Find where the given text appears and provide that cell's center as (X, Y) coordinate. 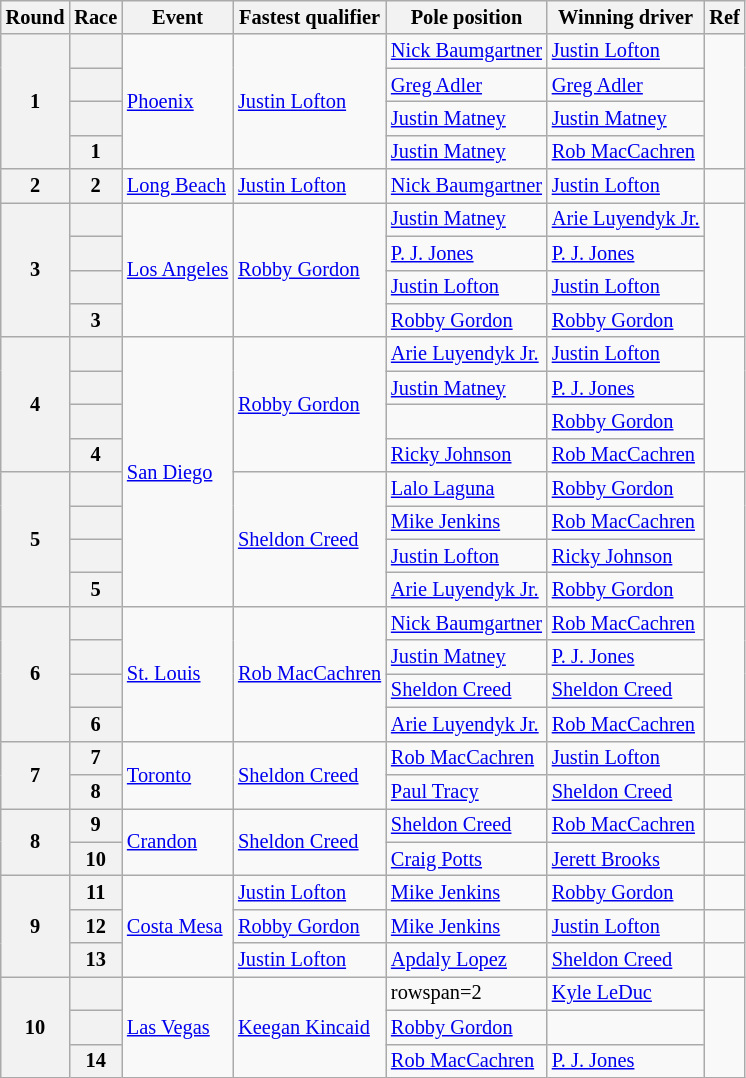
13 (96, 960)
Apdaly Lopez (466, 960)
Round (36, 17)
Costa Mesa (178, 926)
Event (178, 17)
Kyle LeDuc (626, 993)
St. Louis (178, 674)
Race (96, 17)
Fastest qualifier (310, 17)
Phoenix (178, 102)
Jerett Brooks (626, 859)
rowspan=2 (466, 993)
Toronto (178, 774)
Las Vegas (178, 1026)
Lalo Laguna (466, 489)
Crandon (178, 842)
Long Beach (178, 186)
Craig Potts (466, 859)
Ref (724, 17)
Los Angeles (178, 270)
San Diego (178, 472)
Keegan Kincaid (310, 1026)
11 (96, 892)
Paul Tracy (466, 791)
Winning driver (626, 17)
Pole position (466, 17)
14 (96, 1061)
12 (96, 926)
